Identify which cell holds the provided text, then report its (x, y) central coordinate. 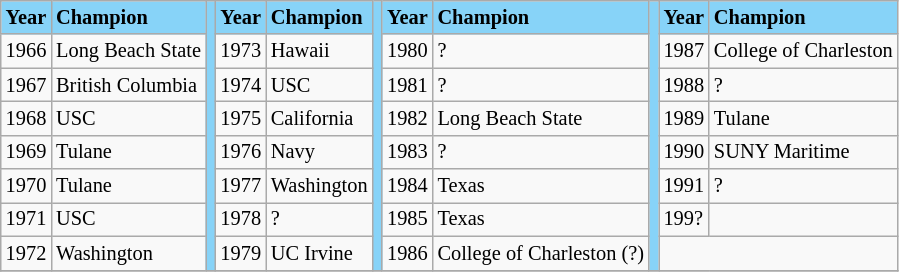
Hawaii (320, 51)
199? (684, 219)
College of Charleston (804, 51)
1984 (407, 186)
College of Charleston (?) (541, 253)
1978 (240, 219)
Navy (320, 152)
1980 (407, 51)
1970 (26, 186)
1981 (407, 85)
1975 (240, 118)
SUNY Maritime (804, 152)
1971 (26, 219)
1990 (684, 152)
California (320, 118)
1977 (240, 186)
1972 (26, 253)
1982 (407, 118)
1974 (240, 85)
1966 (26, 51)
1979 (240, 253)
1976 (240, 152)
1983 (407, 152)
1969 (26, 152)
1968 (26, 118)
1973 (240, 51)
1988 (684, 85)
1989 (684, 118)
1987 (684, 51)
UC Irvine (320, 253)
1986 (407, 253)
British Columbia (128, 85)
1967 (26, 85)
1991 (684, 186)
1985 (407, 219)
